Return (X, Y) of the center of cell containing provided text 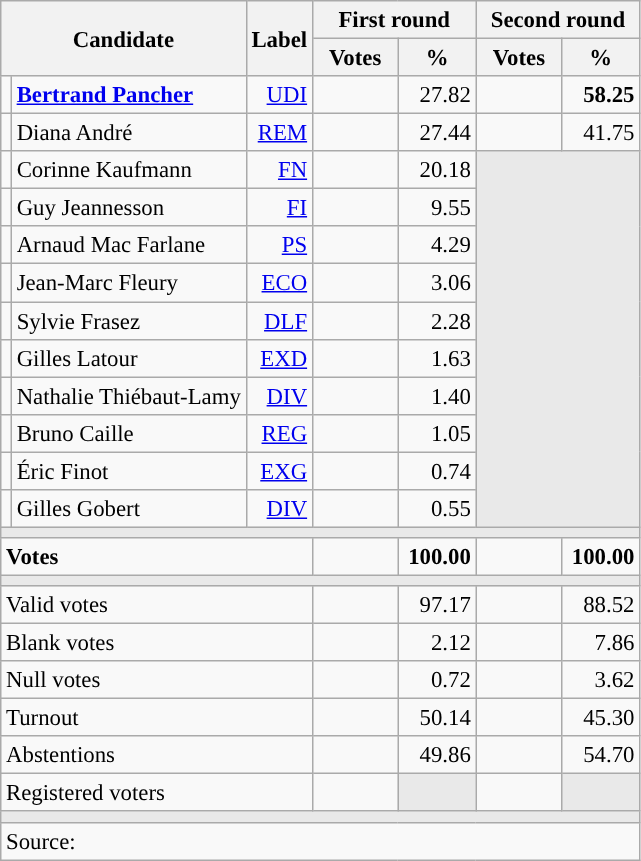
Abstentions (157, 755)
Candidate (124, 38)
9.55 (437, 208)
Second round (558, 20)
49.86 (437, 755)
54.70 (601, 755)
Valid votes (157, 605)
Nathalie Thiébaut-Lamy (128, 396)
88.52 (601, 605)
Gilles Latour (128, 358)
41.75 (601, 133)
ECO (279, 283)
Gilles Gobert (128, 509)
Guy Jeannesson (128, 208)
Corinne Kaufmann (128, 170)
20.18 (437, 170)
27.82 (437, 95)
4.29 (437, 245)
Sylvie Frasez (128, 321)
1.05 (437, 433)
Jean-Marc Fleury (128, 283)
Bruno Caille (128, 433)
1.63 (437, 358)
Blank votes (157, 643)
50.14 (437, 718)
Label (279, 38)
EXD (279, 358)
FN (279, 170)
58.25 (601, 95)
PS (279, 245)
45.30 (601, 718)
REM (279, 133)
Registered voters (157, 793)
Source: (320, 841)
3.62 (601, 680)
1.40 (437, 396)
Turnout (157, 718)
2.28 (437, 321)
Bertrand Pancher (128, 95)
0.55 (437, 509)
Éric Finot (128, 471)
0.74 (437, 471)
Diana André (128, 133)
DLF (279, 321)
27.44 (437, 133)
REG (279, 433)
FI (279, 208)
2.12 (437, 643)
7.86 (601, 643)
97.17 (437, 605)
Null votes (157, 680)
EXG (279, 471)
First round (394, 20)
Arnaud Mac Farlane (128, 245)
UDI (279, 95)
0.72 (437, 680)
3.06 (437, 283)
